Determine the (x, y) coordinate at the center of the cell enclosing the given text.  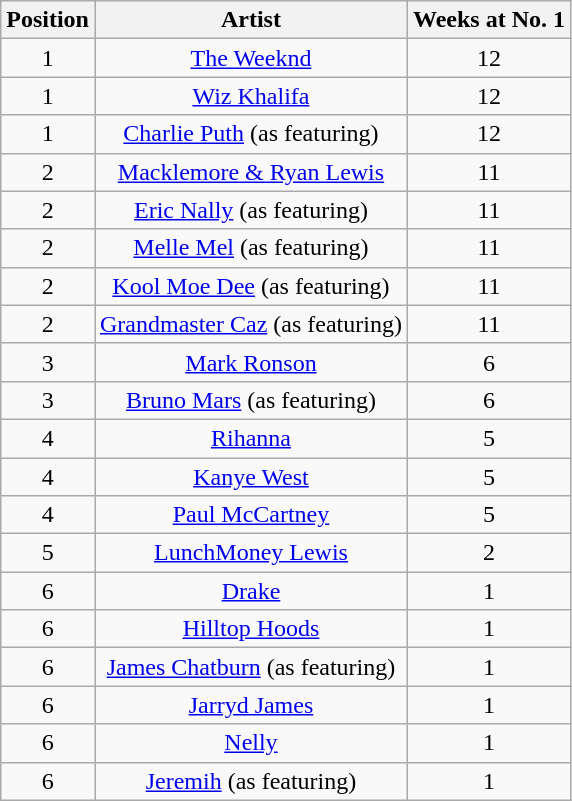
Rihanna (250, 438)
Kanye West (250, 477)
Grandmaster Caz (as featuring) (250, 324)
Artist (250, 20)
Drake (250, 591)
Melle Mel (as featuring) (250, 248)
Hilltop Hoods (250, 629)
Kool Moe Dee (as featuring) (250, 286)
LunchMoney Lewis (250, 553)
Macklemore & Ryan Lewis (250, 172)
Paul McCartney (250, 515)
Bruno Mars (as featuring) (250, 400)
The Weeknd (250, 58)
Mark Ronson (250, 362)
Nelly (250, 743)
Eric Nally (as featuring) (250, 210)
Position (48, 20)
Jeremih (as featuring) (250, 781)
Wiz Khalifa (250, 96)
Jarryd James (250, 705)
James Chatburn (as featuring) (250, 667)
Weeks at No. 1 (488, 20)
Charlie Puth (as featuring) (250, 134)
